Search for the cell housing the specified text and yield its [X, Y] center coordinate. 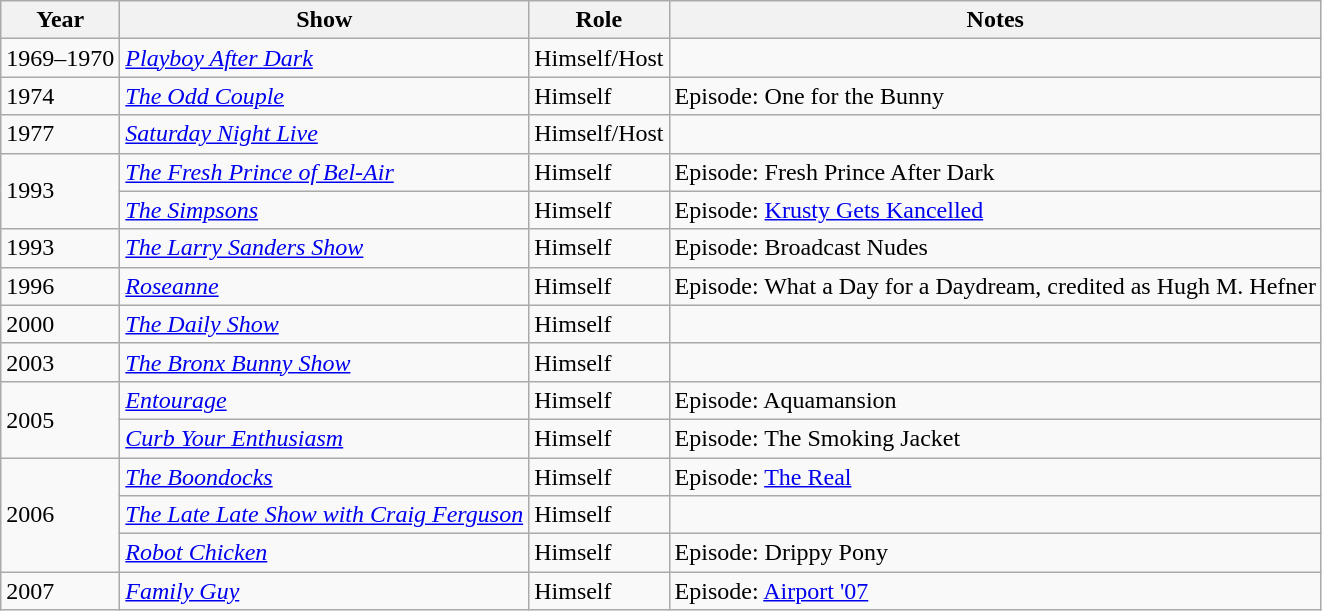
The Daily Show [324, 324]
Episode: Krusty Gets Kancelled [995, 210]
The Bronx Bunny Show [324, 362]
Family Guy [324, 591]
Episode: One for the Bunny [995, 96]
Episode: The Real [995, 477]
Episode: Airport '07 [995, 591]
Episode: What a Day for a Daydream, credited as Hugh M. Hefner [995, 286]
The Simpsons [324, 210]
Year [60, 20]
2005 [60, 419]
Show [324, 20]
Episode: Aquamansion [995, 400]
Episode: Broadcast Nudes [995, 248]
The Odd Couple [324, 96]
Curb Your Enthusiasm [324, 438]
2003 [60, 362]
Entourage [324, 400]
1969–1970 [60, 58]
The Fresh Prince of Bel-Air [324, 172]
Saturday Night Live [324, 134]
The Larry Sanders Show [324, 248]
Episode: The Smoking Jacket [995, 438]
2006 [60, 515]
2000 [60, 324]
Episode: Fresh Prince After Dark [995, 172]
2007 [60, 591]
Roseanne [324, 286]
1974 [60, 96]
1996 [60, 286]
Robot Chicken [324, 553]
The Late Late Show with Craig Ferguson [324, 515]
The Boondocks [324, 477]
Playboy After Dark [324, 58]
Role [599, 20]
1977 [60, 134]
Notes [995, 20]
Episode: Drippy Pony [995, 553]
